Scan for the cell matching the given text and deliver its (X, Y) coordinate at center. 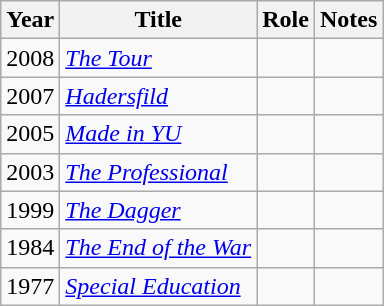
The Dagger (158, 210)
Special Education (158, 286)
2008 (30, 58)
Hadersfild (158, 96)
2007 (30, 96)
2003 (30, 172)
Notes (348, 20)
Made in YU (158, 134)
Year (30, 20)
Title (158, 20)
The Professional (158, 172)
Role (286, 20)
1977 (30, 286)
2005 (30, 134)
1999 (30, 210)
The End of the War (158, 248)
1984 (30, 248)
The Tour (158, 58)
